Search for the cell housing the specified text and yield its [x, y] center coordinate. 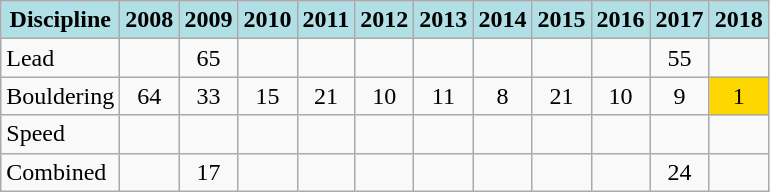
24 [680, 172]
2018 [738, 20]
15 [268, 96]
2011 [326, 20]
2017 [680, 20]
2012 [384, 20]
33 [208, 96]
8 [502, 96]
2014 [502, 20]
55 [680, 58]
Lead [60, 58]
2016 [620, 20]
2009 [208, 20]
9 [680, 96]
11 [444, 96]
17 [208, 172]
2015 [562, 20]
2013 [444, 20]
Combined [60, 172]
Discipline [60, 20]
1 [738, 96]
64 [150, 96]
Speed [60, 134]
2008 [150, 20]
Bouldering [60, 96]
65 [208, 58]
2010 [268, 20]
